Detect which cell encompasses the target text, then output its [x, y] center coordinate. 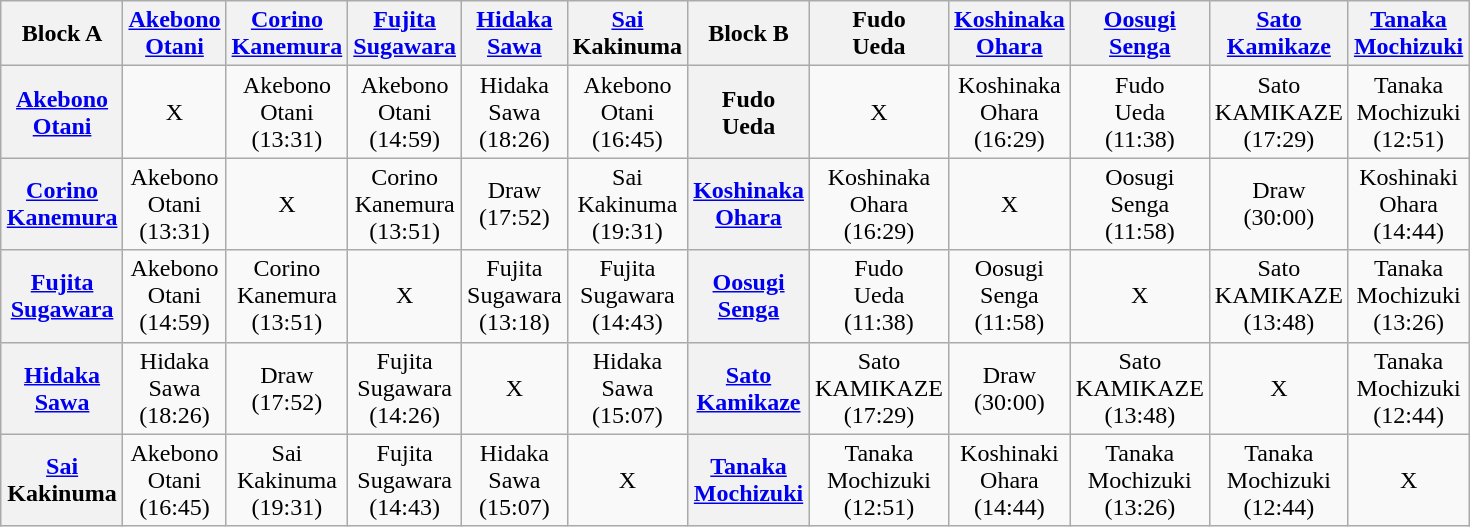
Block B [749, 34]
Block A [62, 34]
FujitaSugawara(13:18) [515, 296]
FujitaSugawara(14:26) [405, 388]
